Search for the cell housing the specified text and yield its (X, Y) center coordinate. 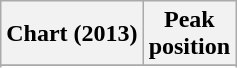
Peakposition (189, 34)
Chart (2013) (72, 34)
